Pinpoint the cell where the given text exists, returning its [x, y] midpoint coordinate. 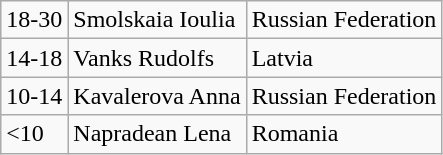
Kavalerova Anna [157, 96]
Romania [344, 134]
14-18 [34, 58]
Smolskaia Ioulia [157, 20]
Latvia [344, 58]
10-14 [34, 96]
<10 [34, 134]
18-30 [34, 20]
Napradean Lena [157, 134]
Vanks Rudolfs [157, 58]
